Search for the cell housing the specified text and yield its (X, Y) center coordinate. 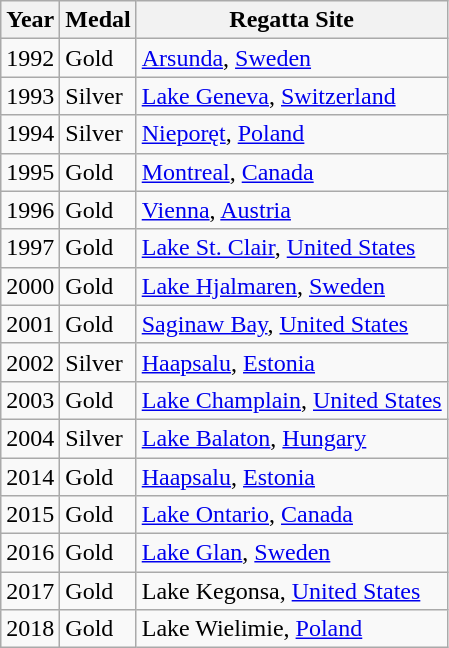
2001 (30, 324)
Montreal, Canada (292, 172)
Lake Balaton, Hungary (292, 438)
Vienna, Austria (292, 210)
Regatta Site (292, 20)
Lake Geneva, Switzerland (292, 96)
Lake Wielimie, Poland (292, 629)
2002 (30, 362)
2017 (30, 591)
Lake Champlain, United States (292, 400)
Saginaw Bay, United States (292, 324)
Nieporęt, Poland (292, 134)
1993 (30, 96)
Lake Hjalmaren, Sweden (292, 286)
2015 (30, 515)
Lake Glan, Sweden (292, 553)
2000 (30, 286)
2018 (30, 629)
1997 (30, 248)
1995 (30, 172)
Arsunda, Sweden (292, 58)
1992 (30, 58)
2003 (30, 400)
2016 (30, 553)
2014 (30, 477)
Year (30, 20)
2004 (30, 438)
Lake St. Clair, United States (292, 248)
1996 (30, 210)
Lake Kegonsa, United States (292, 591)
Medal (98, 20)
Lake Ontario, Canada (292, 515)
1994 (30, 134)
